For the text-containing cell, return its midpoint in (X, Y) coordinate format. 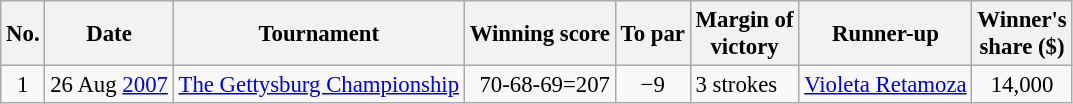
To par (652, 34)
Margin ofvictory (744, 34)
1 (23, 85)
14,000 (1022, 85)
Winner'sshare ($) (1022, 34)
Runner-up (886, 34)
Violeta Retamoza (886, 85)
70-68-69=207 (540, 85)
Date (109, 34)
Tournament (318, 34)
−9 (652, 85)
26 Aug 2007 (109, 85)
No. (23, 34)
The Gettysburg Championship (318, 85)
Winning score (540, 34)
3 strokes (744, 85)
